Extract the (X, Y) coordinate from the center of the cell holding the provided text.  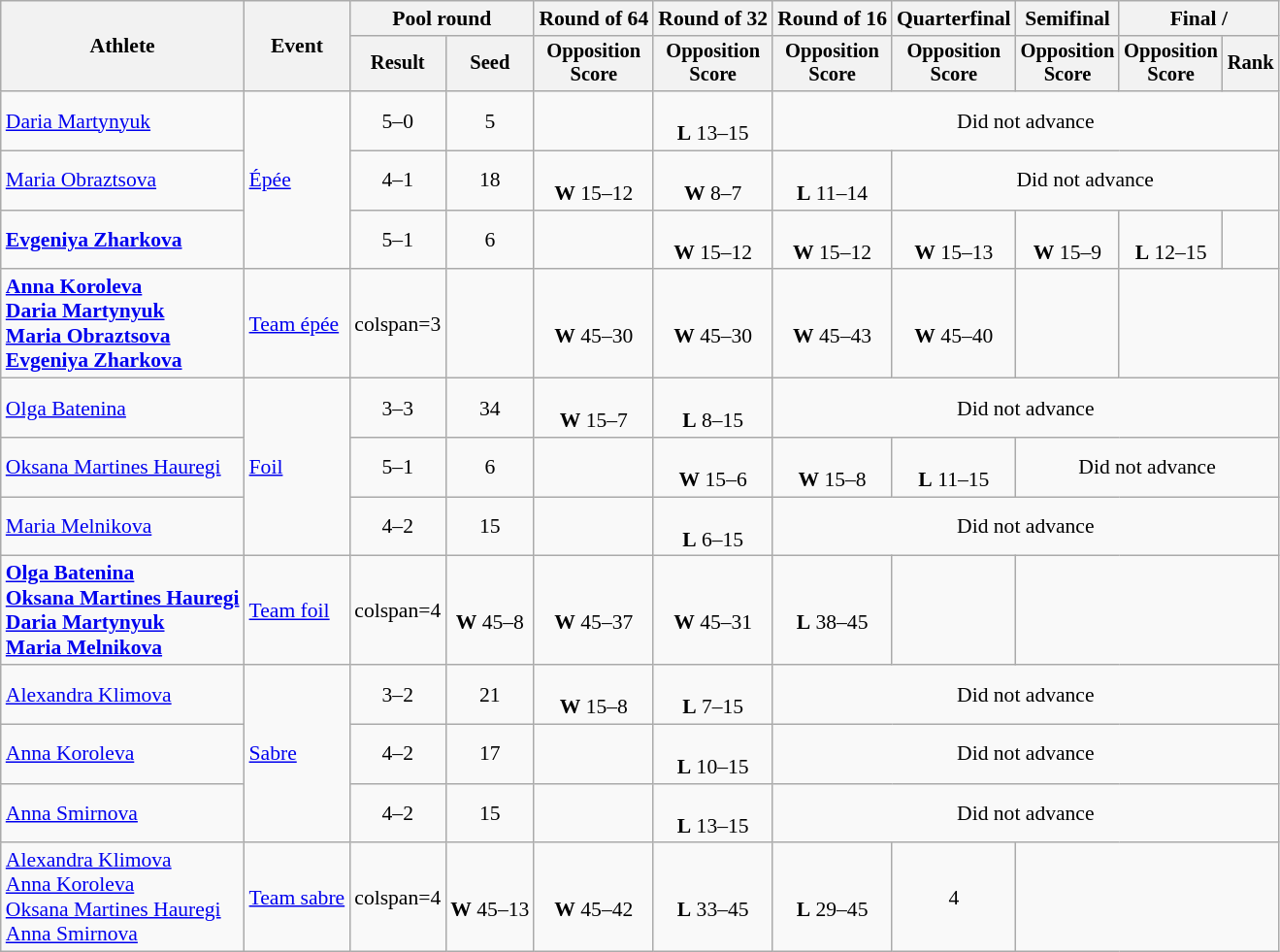
Round of 32 (712, 18)
L 10–15 (712, 755)
W 15–6 (712, 468)
Rank (1251, 64)
Alexandra KlimovaAnna KorolevaOksana Martines HauregiAnna Smirnova (122, 898)
21 (489, 695)
4 (954, 898)
Sabre (297, 753)
Maria Obraztsova (122, 181)
Final / (1198, 18)
Olga Batenina (122, 408)
Anna KorolevaDaria MartynyukMaria ObraztsovaEvgeniya Zharkova (122, 324)
3–3 (398, 408)
L 8–15 (712, 408)
W 45–13 (489, 898)
Foil (297, 468)
W 15–7 (594, 408)
5 (489, 120)
colspan=3 (398, 324)
Evgeniya Zharkova (122, 241)
18 (489, 181)
Alexandra Klimova (122, 695)
Result (398, 64)
Daria Martynyuk (122, 120)
Event (297, 47)
W 8–7 (712, 181)
Team foil (297, 610)
Round of 64 (594, 18)
L 11–15 (954, 468)
4–1 (398, 181)
L 6–15 (712, 526)
Team sabre (297, 898)
Team épée (297, 324)
L 38–45 (833, 610)
Maria Melnikova (122, 526)
W 15–13 (954, 241)
L 29–45 (833, 898)
Round of 16 (833, 18)
W 15–9 (1067, 241)
Oksana Martines Hauregi (122, 468)
3–2 (398, 695)
Seed (489, 64)
L 33–45 (712, 898)
5–0 (398, 120)
W 45–8 (489, 610)
L 7–15 (712, 695)
Anna Koroleva (122, 755)
Pool round (442, 18)
Anna Smirnova (122, 813)
L 12–15 (1170, 241)
W 45–43 (833, 324)
34 (489, 408)
Olga BateninaOksana Martines HauregiDaria MartynyukMaria Melnikova (122, 610)
W 45–40 (954, 324)
W 45–37 (594, 610)
W 45–42 (594, 898)
17 (489, 755)
L 11–14 (833, 181)
Athlete (122, 47)
Quarterfinal (954, 18)
Épée (297, 181)
Semifinal (1067, 18)
W 45–31 (712, 610)
